Identify which cell holds the provided text, then report its (X, Y) central coordinate. 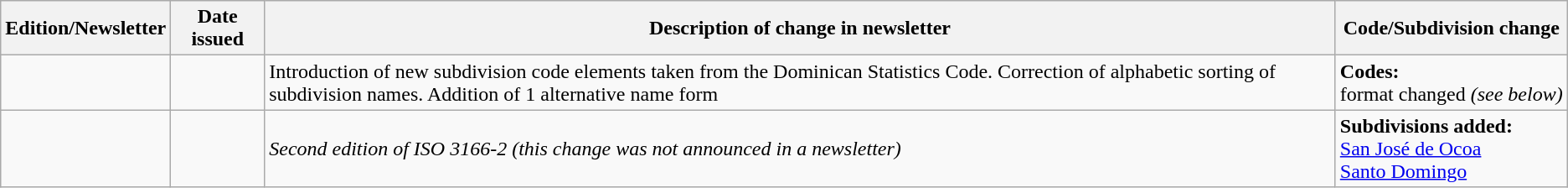
Codes: format changed (see below) (1451, 82)
Subdivisions added: San José de Ocoa Santo Domingo (1451, 149)
Date issued (218, 29)
Edition/Newsletter (85, 29)
Code/Subdivision change (1451, 29)
Description of change in newsletter (801, 29)
Second edition of ISO 3166-2 (this change was not announced in a newsletter) (801, 149)
